Provide the [X, Y] coordinate of the cell's center where the given text is located.  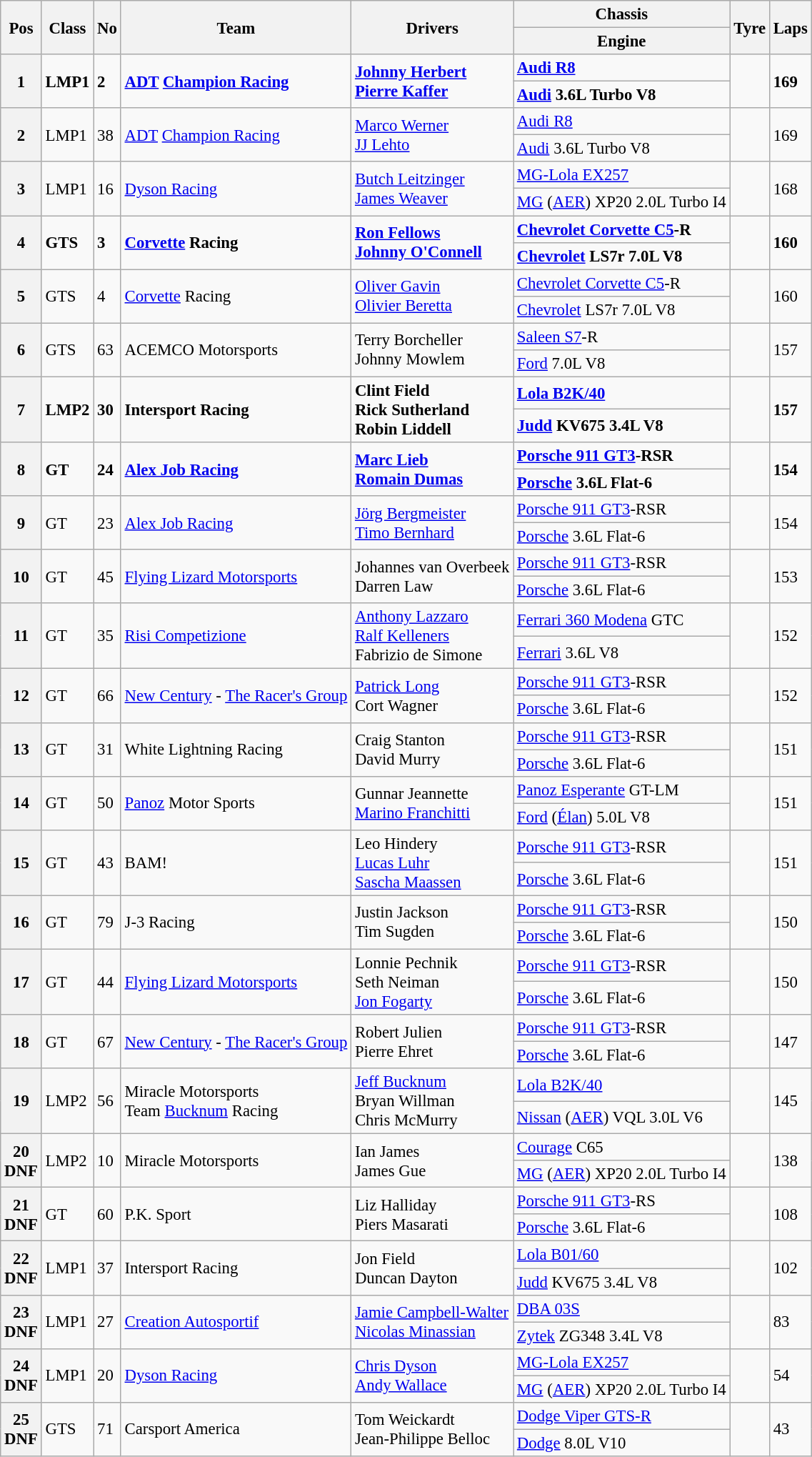
Patrick Long Cort Wagner [433, 696]
Johannes van Overbeek Darren Law [433, 576]
Lonnie Pechnik Seth Neiman Jon Fogarty [433, 982]
Jörg Bergmeister Timo Bernhard [433, 523]
Laps [790, 27]
17 [21, 982]
20DNF [21, 1160]
Ferrari 3.6L V8 [621, 652]
BAM! [236, 863]
Nissan (AER) VQL 3.0L V6 [621, 1118]
Panoz Esperante GT-LM [621, 790]
Liz Halliday Piers Masarati [433, 1215]
71 [107, 1429]
Lola B01/60 [621, 1255]
19 [21, 1101]
Craig Stanton David Murry [433, 749]
60 [107, 1215]
Class [67, 27]
Team [236, 27]
ACEMCO Motorsports [236, 350]
No [107, 27]
Butch Leitzinger James Weaver [433, 189]
35 [107, 636]
Anthony Lazzaro Ralf Kelleners Fabrizio de Simone [433, 636]
27 [107, 1322]
Jon Field Duncan Dayton [433, 1268]
22DNF [21, 1268]
30 [107, 409]
J-3 Racing [236, 922]
Gunnar Jeannette Marino Franchitti [433, 803]
38 [107, 134]
145 [790, 1101]
Marco Werner JJ Lehto [433, 134]
Pos [21, 27]
15 [21, 863]
44 [107, 982]
168 [790, 189]
Terry Borcheller Johnny Mowlem [433, 350]
White Lightning Racing [236, 749]
14 [21, 803]
Zytek ZG348 3.4L V8 [621, 1336]
Clint Field Rick Sutherland Robin Liddell [433, 409]
Chris Dyson Andy Wallace [433, 1375]
9 [21, 523]
138 [790, 1160]
Robert Julien Pierre Ehret [433, 1042]
8 [21, 469]
Porsche 911 GT3-RS [621, 1201]
Marc Lieb Romain Dumas [433, 469]
23DNF [21, 1322]
45 [107, 576]
67 [107, 1042]
Tom Weickardt Jean-Philippe Belloc [433, 1429]
5 [21, 296]
24DNF [21, 1375]
7 [21, 409]
Ferrari 360 Modena GTC [621, 620]
83 [790, 1322]
Miracle Motorsports Team Bucknum Racing [236, 1101]
79 [107, 922]
Ford (Élan) 5.0L V8 [621, 817]
Justin Jackson Tim Sugden [433, 922]
54 [790, 1375]
Ford 7.0L V8 [621, 364]
Tyre [750, 27]
37 [107, 1268]
Saleen S7-R [621, 337]
Jamie Campbell-Walter Nicolas Minassian [433, 1322]
Johnny Herbert Pierre Kaffer [433, 81]
153 [790, 576]
Creation Autosportif [236, 1322]
Ron Fellows Johnny O'Connell [433, 243]
Risi Competizione [236, 636]
DBA 03S [621, 1308]
108 [790, 1215]
Dodge 8.0L V10 [621, 1443]
102 [790, 1268]
56 [107, 1101]
Courage C65 [621, 1148]
Dodge Viper GTS-R [621, 1416]
12 [21, 696]
Chassis [621, 14]
63 [107, 350]
Jeff Bucknum Bryan Willman Chris McMurry [433, 1101]
1 [21, 81]
Leo Hindery Lucas Luhr Sascha Maassen [433, 863]
Panoz Motor Sports [236, 803]
23 [107, 523]
24 [107, 469]
11 [21, 636]
Carsport America [236, 1429]
50 [107, 803]
20 [107, 1375]
Ian James James Gue [433, 1160]
25DNF [21, 1429]
Miracle Motorsports [236, 1160]
Oliver Gavin Olivier Beretta [433, 296]
21DNF [21, 1215]
6 [21, 350]
Drivers [433, 27]
147 [790, 1042]
13 [21, 749]
31 [107, 749]
P.K. Sport [236, 1215]
66 [107, 696]
Engine [621, 41]
18 [21, 1042]
